Find where the given text appears and provide that cell's center as (X, Y) coordinate. 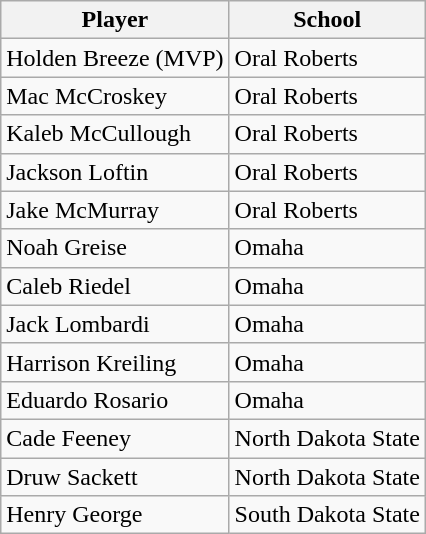
Kaleb McCullough (115, 134)
South Dakota State (327, 515)
Jackson Loftin (115, 172)
Harrison Kreiling (115, 362)
Eduardo Rosario (115, 400)
Druw Sackett (115, 477)
Noah Greise (115, 248)
Henry George (115, 515)
Mac McCroskey (115, 96)
Jake McMurray (115, 210)
Holden Breeze (MVP) (115, 58)
School (327, 20)
Cade Feeney (115, 438)
Player (115, 20)
Caleb Riedel (115, 286)
Jack Lombardi (115, 324)
